Detect which cell encompasses the target text, then output its (x, y) center coordinate. 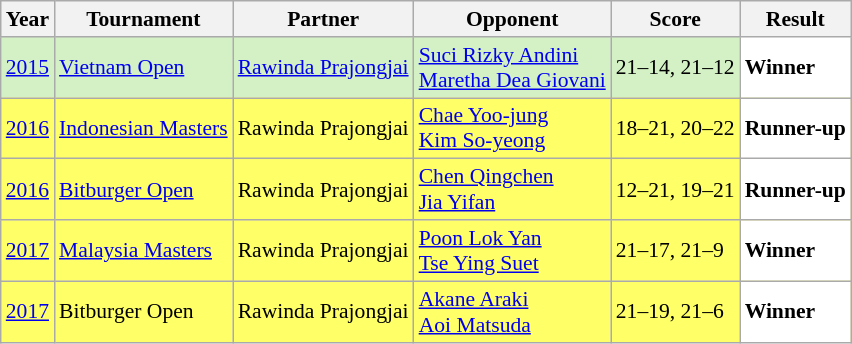
Indonesian Masters (144, 128)
Akane Araki Aoi Matsuda (512, 312)
21–17, 21–9 (676, 250)
12–21, 19–21 (676, 190)
Suci Rizky Andini Maretha Dea Giovani (512, 68)
Poon Lok Yan Tse Ying Suet (512, 250)
Chen Qingchen Jia Yifan (512, 190)
Score (676, 19)
Year (28, 19)
Chae Yoo-jung Kim So-yeong (512, 128)
21–19, 21–6 (676, 312)
21–14, 21–12 (676, 68)
18–21, 20–22 (676, 128)
Vietnam Open (144, 68)
Partner (324, 19)
Result (796, 19)
Tournament (144, 19)
Malaysia Masters (144, 250)
Opponent (512, 19)
2015 (28, 68)
